Find where the given text appears and provide that cell's center as (x, y) coordinate. 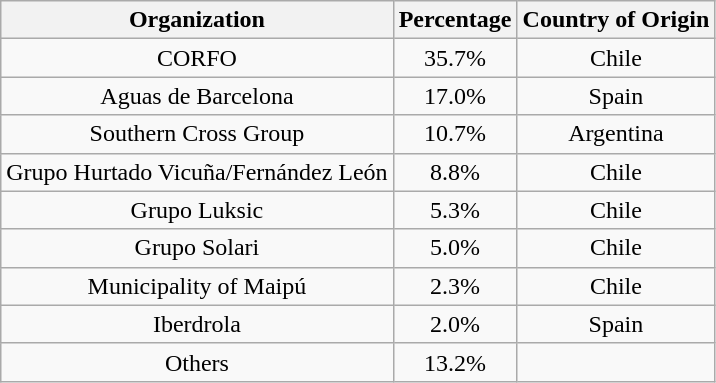
Organization (197, 20)
8.8% (455, 172)
10.7% (455, 134)
17.0% (455, 96)
5.3% (455, 210)
Grupo Solari (197, 248)
2.3% (455, 286)
Grupo Luksic (197, 210)
CORFO (197, 58)
35.7% (455, 58)
Others (197, 362)
13.2% (455, 362)
Percentage (455, 20)
2.0% (455, 324)
5.0% (455, 248)
Municipality of Maipú (197, 286)
Argentina (616, 134)
Grupo Hurtado Vicuña/Fernández León (197, 172)
Aguas de Barcelona (197, 96)
Country of Origin (616, 20)
Southern Cross Group (197, 134)
Iberdrola (197, 324)
